Return (x, y) of the center of cell containing provided text 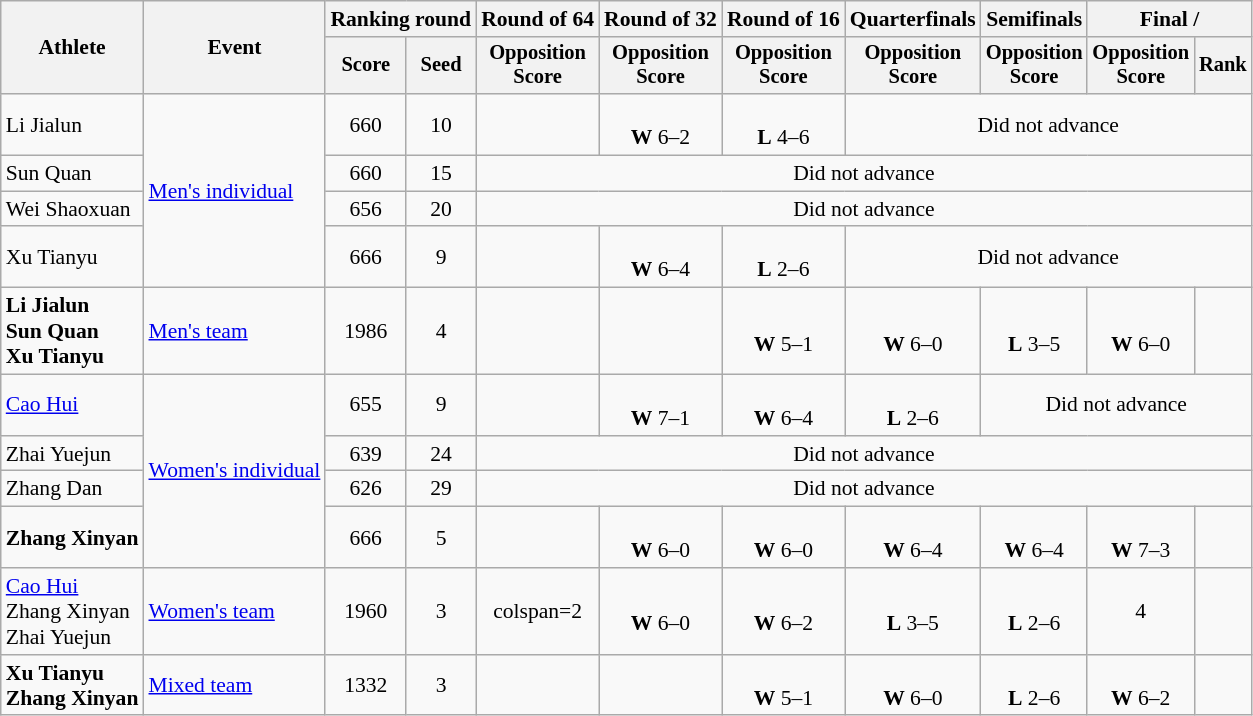
Athlete (72, 48)
Rank (1223, 66)
1986 (366, 332)
Wei Shaoxuan (72, 209)
W 7–3 (1140, 538)
655 (366, 406)
Event (234, 48)
Round of 16 (784, 19)
Xu TianyuZhang Xinyan (72, 686)
Quarterfinals (913, 19)
Women's individual (234, 472)
Cao HuiZhang XinyanZhai Yuejun (72, 612)
10 (441, 124)
5 (441, 538)
Ranking round (400, 19)
Men's team (234, 332)
Score (366, 66)
Seed (441, 66)
Xu Tianyu (72, 258)
Zhang Xinyan (72, 538)
colspan=2 (538, 612)
Mixed team (234, 686)
Sun Quan (72, 174)
29 (441, 489)
20 (441, 209)
626 (366, 489)
1960 (366, 612)
Round of 64 (538, 19)
Cao Hui (72, 406)
24 (441, 454)
1332 (366, 686)
L 4–6 (784, 124)
W 7–1 (660, 406)
656 (366, 209)
Li JialunSun QuanXu Tianyu (72, 332)
Semifinals (1034, 19)
639 (366, 454)
Final / (1169, 19)
Zhai Yuejun (72, 454)
Round of 32 (660, 19)
Zhang Dan (72, 489)
Men's individual (234, 191)
15 (441, 174)
Li Jialun (72, 124)
Women's team (234, 612)
